From the cell containing the given text, extract its center point as (x, y) coordinate. 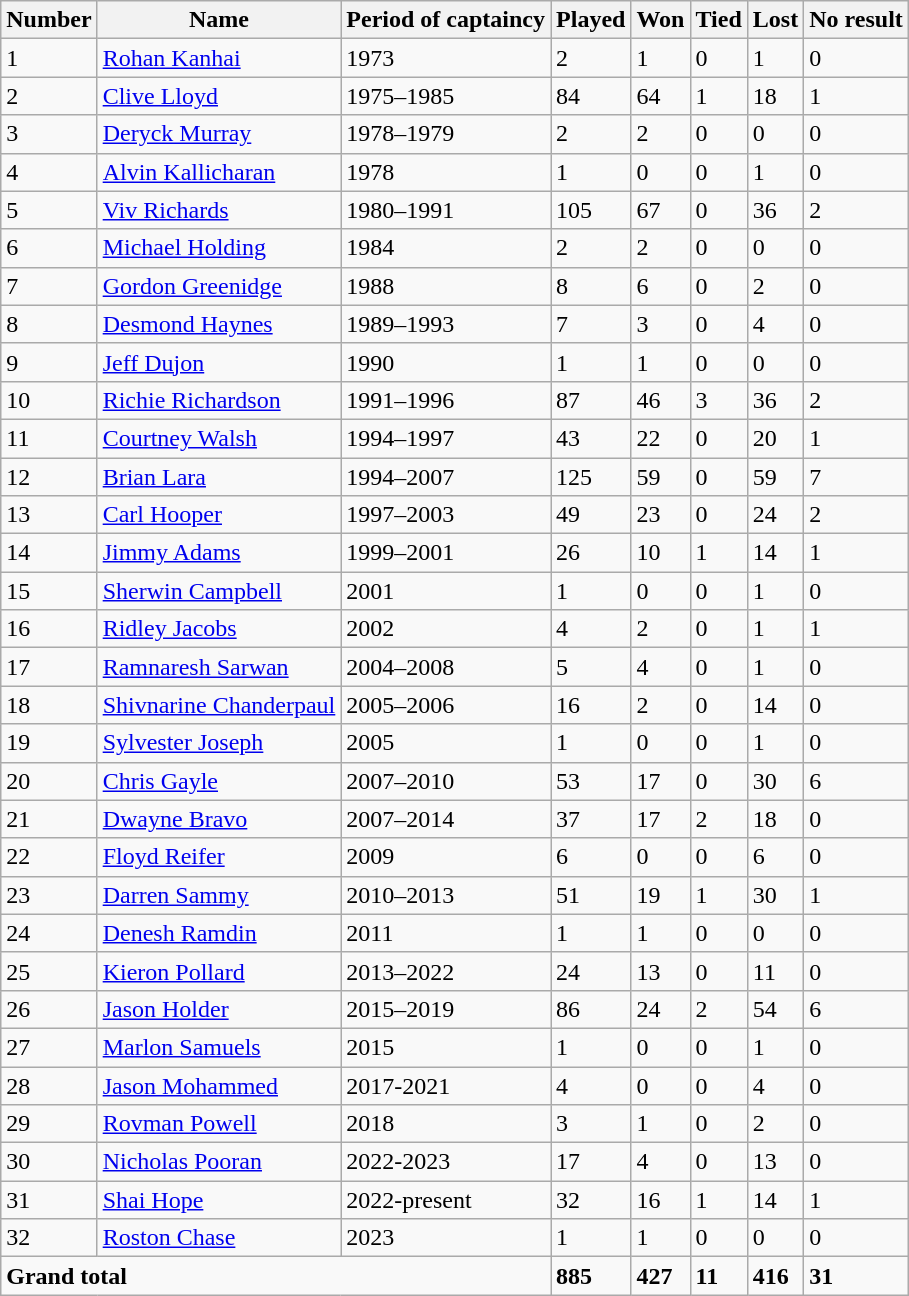
1978 (446, 172)
Ridley Jacobs (219, 629)
Played (591, 20)
86 (591, 1009)
Grand total (276, 1276)
2001 (446, 591)
Viv Richards (219, 210)
Marlon Samuels (219, 1047)
1975–1985 (446, 96)
1997–2003 (446, 515)
Sherwin Campbell (219, 591)
1978–1979 (446, 134)
2007–2010 (446, 781)
2022-present (446, 1200)
2010–2013 (446, 895)
1990 (446, 362)
Won (660, 20)
2013–2022 (446, 971)
2002 (446, 629)
No result (856, 20)
Shai Hope (219, 1200)
Darren Sammy (219, 895)
Kieron Pollard (219, 971)
1988 (446, 286)
Period of captaincy (446, 20)
Ramnaresh Sarwan (219, 667)
Name (219, 20)
Jeff Dujon (219, 362)
87 (591, 400)
Courtney Walsh (219, 438)
Tied (718, 20)
105 (591, 210)
1980–1991 (446, 210)
Alvin Kallicharan (219, 172)
Brian Lara (219, 477)
27 (49, 1047)
Dwayne Bravo (219, 819)
1989–1993 (446, 324)
Gordon Greenidge (219, 286)
1999–2001 (446, 553)
2017-2021 (446, 1085)
2007–2014 (446, 819)
49 (591, 515)
Michael Holding (219, 248)
1994–2007 (446, 477)
51 (591, 895)
Roston Chase (219, 1238)
2015–2019 (446, 1009)
2023 (446, 1238)
29 (49, 1124)
54 (775, 1009)
427 (660, 1276)
1991–1996 (446, 400)
25 (49, 971)
2018 (446, 1124)
64 (660, 96)
Chris Gayle (219, 781)
37 (591, 819)
Jimmy Adams (219, 553)
Deryck Murray (219, 134)
12 (49, 477)
2005–2006 (446, 705)
2011 (446, 933)
Richie Richardson (219, 400)
Jason Mohammed (219, 1085)
2022-2023 (446, 1162)
Sylvester Joseph (219, 743)
2004–2008 (446, 667)
Nicholas Pooran (219, 1162)
Desmond Haynes (219, 324)
Carl Hooper (219, 515)
Rohan Kanhai (219, 58)
1984 (446, 248)
885 (591, 1276)
84 (591, 96)
416 (775, 1276)
2009 (446, 857)
Number (49, 20)
Shivnarine Chanderpaul (219, 705)
Jason Holder (219, 1009)
46 (660, 400)
67 (660, 210)
28 (49, 1085)
2015 (446, 1047)
Denesh Ramdin (219, 933)
1994–1997 (446, 438)
1973 (446, 58)
Floyd Reifer (219, 857)
15 (49, 591)
21 (49, 819)
Rovman Powell (219, 1124)
43 (591, 438)
2005 (446, 743)
125 (591, 477)
Clive Lloyd (219, 96)
Lost (775, 20)
9 (49, 362)
53 (591, 781)
